Scan for the cell matching the given text and deliver its [X, Y] coordinate at center. 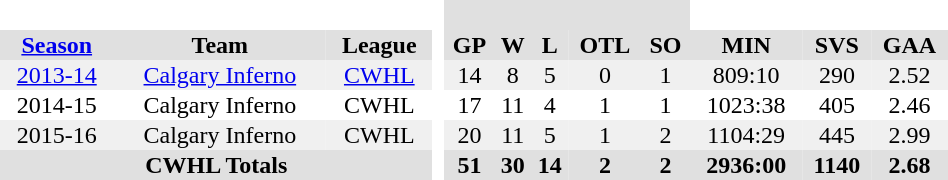
W [512, 45]
2.52 [910, 75]
MIN [746, 45]
League [379, 45]
51 [470, 165]
4 [550, 105]
1104:29 [746, 135]
2.46 [910, 105]
445 [837, 135]
L [550, 45]
GP [470, 45]
17 [470, 105]
405 [837, 105]
30 [512, 165]
1023:38 [746, 105]
20 [470, 135]
2.99 [910, 135]
1140 [837, 165]
2013-14 [56, 75]
2.68 [910, 165]
2015-16 [56, 135]
Season [56, 45]
0 [604, 75]
Team [220, 45]
CWHL Totals [216, 165]
SO [666, 45]
2936:00 [746, 165]
GAA [910, 45]
290 [837, 75]
2014-15 [56, 105]
809:10 [746, 75]
SVS [837, 45]
8 [512, 75]
OTL [604, 45]
